Find where the given text appears and provide that cell's center as (X, Y) coordinate. 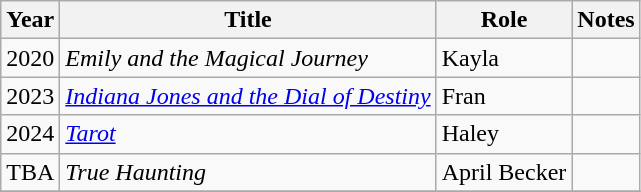
Title (248, 20)
Tarot (248, 134)
Indiana Jones and the Dial of Destiny (248, 96)
TBA (30, 172)
Emily and the Magical Journey (248, 58)
Kayla (504, 58)
Year (30, 20)
True Haunting (248, 172)
Haley (504, 134)
2023 (30, 96)
Notes (606, 20)
Fran (504, 96)
Role (504, 20)
2020 (30, 58)
April Becker (504, 172)
2024 (30, 134)
